Pinpoint the cell where the given text exists, returning its (X, Y) midpoint coordinate. 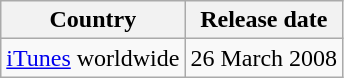
Release date (264, 20)
26 March 2008 (264, 58)
Country (93, 20)
iTunes worldwide (93, 58)
